From the cell containing the given text, extract its center point as [x, y] coordinate. 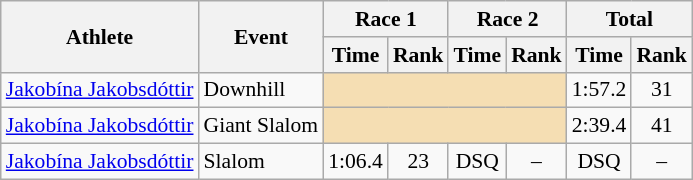
2:39.4 [600, 126]
Giant Slalom [262, 126]
Race 2 [507, 19]
Athlete [100, 36]
Total [630, 19]
31 [662, 90]
Downhill [262, 90]
Slalom [262, 162]
41 [662, 126]
1:06.4 [356, 162]
1:57.2 [600, 90]
Event [262, 36]
Race 1 [386, 19]
23 [418, 162]
